Output the [x, y] coordinate of the center of the cell containing the given text.  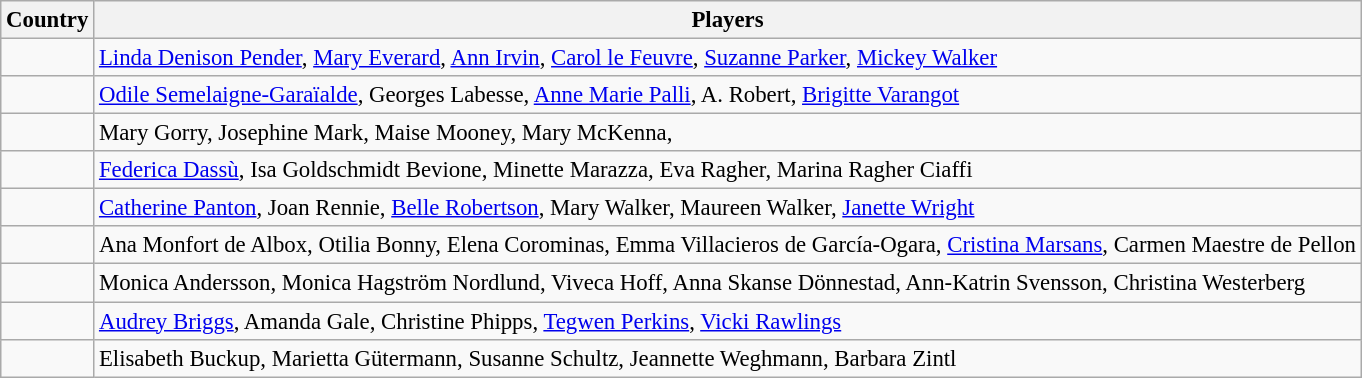
Elisabeth Buckup, Marietta Gütermann, Susanne Schultz, Jeannette Weghmann, Barbara Zintl [728, 358]
Catherine Panton, Joan Rennie, Belle Robertson, Mary Walker, Maureen Walker, Janette Wright [728, 208]
Monica Andersson, Monica Hagström Nordlund, Viveca Hoff, Anna Skanse Dönnestad, Ann-Katrin Svensson, Christina Westerberg [728, 283]
Audrey Briggs, Amanda Gale, Christine Phipps, Tegwen Perkins, Vicki Rawlings [728, 321]
Ana Monfort de Albox, Otilia Bonny, Elena Corominas, Emma Villacieros de García-Ogara, Cristina Marsans, Carmen Maestre de Pellon [728, 245]
Country [48, 20]
Players [728, 20]
Odile Semelaigne-Garaïalde, Georges Labesse, Anne Marie Palli, A. Robert, Brigitte Varangot [728, 95]
Mary Gorry, Josephine Mark, Maise Mooney, Mary McKenna, [728, 133]
Linda Denison Pender, Mary Everard, Ann Irvin, Carol le Feuvre, Suzanne Parker, Mickey Walker [728, 58]
Federica Dassù, Isa Goldschmidt Bevione, Minette Marazza, Eva Ragher, Marina Ragher Ciaffi [728, 170]
